From the cell containing the given text, extract its center point as [x, y] coordinate. 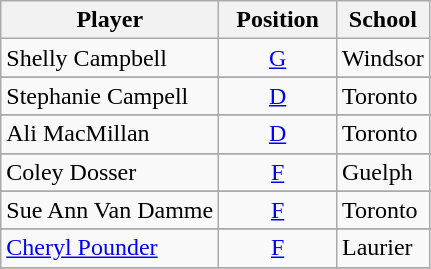
Laurier [382, 248]
Cheryl Pounder [110, 248]
School [382, 20]
Position [278, 20]
Sue Ann Van Damme [110, 210]
G [278, 58]
Guelph [382, 172]
Windsor [382, 58]
Coley Dosser [110, 172]
Stephanie Campell [110, 96]
Ali MacMillan [110, 134]
Player [110, 20]
Shelly Campbell [110, 58]
